Pinpoint the cell where the given text exists, returning its [x, y] midpoint coordinate. 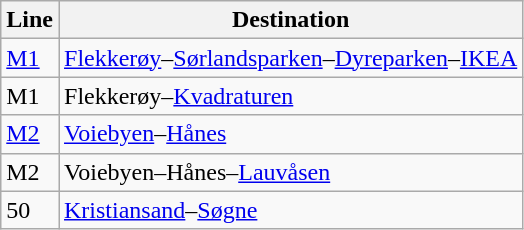
50 [30, 210]
Flekkerøy–Kvadraturen [290, 96]
Voiebyen–Hånes–Lauvåsen [290, 172]
Kristiansand–Søgne [290, 210]
Destination [290, 20]
Flekkerøy–Sørlandsparken–Dyreparken–IKEA [290, 58]
Line [30, 20]
Voiebyen–Hånes [290, 134]
